Capture the cell that displays the provided text and extract its [X, Y] central coordinate. 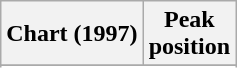
Peakposition [189, 34]
Chart (1997) [72, 34]
